For the text-containing cell, return its midpoint in (X, Y) coordinate format. 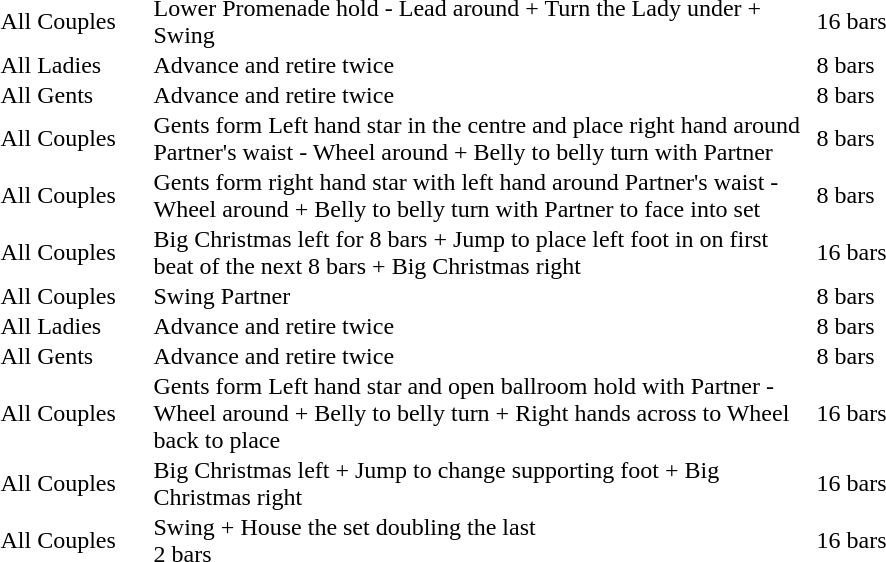
Gents form right hand star with left hand around Partner's waist - Wheel around + Belly to belly turn with Partner to face into set (484, 196)
Big Christmas left + Jump to change supporting foot + Big Christmas right (484, 484)
Gents form Left hand star in the centre and place right hand around Partner's waist - Wheel around + Belly to belly turn with Partner (484, 138)
Big Christmas left for 8 bars + Jump to place left foot in on first beat of the next 8 bars + Big Christmas right (484, 252)
Swing Partner (484, 296)
Gents form Left hand star and open ballroom hold with Partner - Wheel around + Belly to belly turn + Right hands across to Wheel back to place (484, 413)
